Scan for the cell matching the given text and deliver its [x, y] coordinate at center. 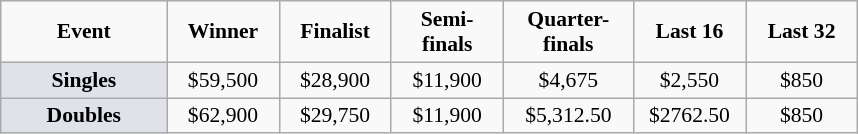
Quarter-finals [568, 32]
$29,750 [335, 116]
Finalist [335, 32]
$28,900 [335, 80]
Event [84, 32]
$62,900 [223, 116]
$4,675 [568, 80]
Semi-finals [447, 32]
Last 32 [802, 32]
Doubles [84, 116]
Singles [84, 80]
$2,550 [689, 80]
Winner [223, 32]
$5,312.50 [568, 116]
$2762.50 [689, 116]
$59,500 [223, 80]
Last 16 [689, 32]
